Detect which cell encompasses the target text, then output its [X, Y] center coordinate. 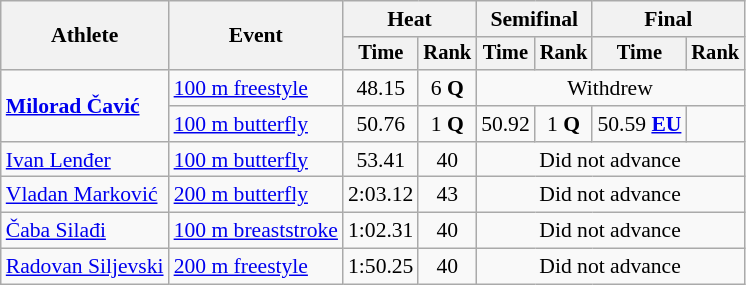
200 m freestyle [256, 267]
50.92 [506, 124]
53.41 [380, 160]
43 [447, 195]
Semifinal [534, 19]
1:50.25 [380, 267]
1:02.31 [380, 231]
Event [256, 36]
100 m freestyle [256, 88]
50.76 [380, 124]
100 m breaststroke [256, 231]
Radovan Siljevski [85, 267]
50.59 EU [639, 124]
Heat [410, 19]
Čaba Silađi [85, 231]
Final [668, 19]
2:03.12 [380, 195]
Withdrew [610, 88]
Vladan Marković [85, 195]
48.15 [380, 88]
6 Q [447, 88]
Athlete [85, 36]
200 m butterfly [256, 195]
Ivan Lenđer [85, 160]
Milorad Čavić [85, 106]
